Return the (X, Y) coordinate for the center point of the cell that contains the specified text.  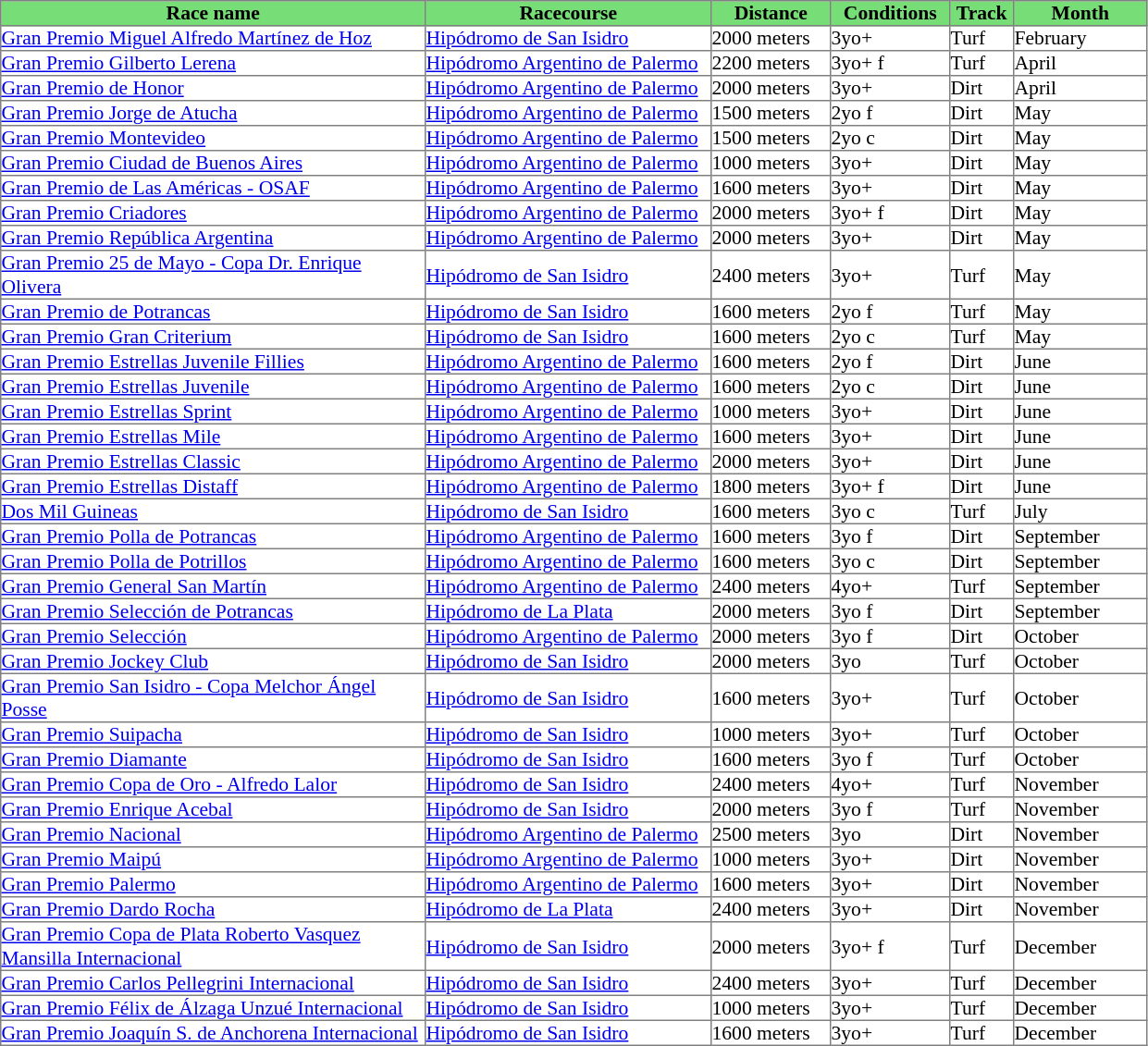
Gran Premio Palermo (213, 884)
Gran Premio Gilberto Lerena (213, 63)
Gran Premio de Potrancas (213, 311)
Gran Premio Jorge de Atucha (213, 113)
2200 meters (772, 63)
Gran Premio de Honor (213, 89)
Dos Mil Guineas (213, 511)
Gran Premio Enrique Acebal (213, 810)
1800 meters (772, 486)
Gran Premio Polla de Potrillos (213, 560)
Gran Premio Montevideo (213, 139)
Track (982, 13)
February (1080, 39)
Gran Premio General San Martín (213, 586)
Race name (213, 13)
Gran Premio Estrellas Sprint (213, 411)
Gran Premio Selección (213, 636)
Gran Premio Carlos Pellegrini Internacional (213, 982)
Gran Premio Estrellas Mile (213, 437)
Gran Premio Selección de Potrancas (213, 610)
Gran Premio 25 de Mayo - Copa Dr. Enrique Olivera (213, 275)
Gran Premio Criadores (213, 213)
Gran Premio Jockey Club (213, 660)
Gran Premio Estrellas Juvenile Fillies (213, 361)
Gran Premio Ciudad de Buenos Aires (213, 163)
Gran Premio República Argentina (213, 239)
Distance (772, 13)
Gran Premio Estrellas Classic (213, 461)
Gran Premio Estrellas Juvenile (213, 387)
Gran Premio de Las Américas - OSAF (213, 189)
Gran Premio Nacional (213, 834)
Month (1080, 13)
Gran Premio Joaquín S. de Anchorena Internacional (213, 1032)
Gran Premio Copa de Oro - Alfredo Lalor (213, 784)
Gran Premio Dardo Rocha (213, 910)
July (1080, 511)
Gran Premio Miguel Alfredo Martínez de Hoz (213, 39)
Gran Premio Estrellas Distaff (213, 486)
Gran Premio Polla de Potrancas (213, 536)
Gran Premio Félix de Álzaga Unzué Internacional (213, 1008)
Gran Premio San Isidro - Copa Melchor Ángel Posse (213, 697)
Gran Premio Suipacha (213, 734)
Gran Premio Gran Criterium (213, 337)
Racecourse (568, 13)
Conditions (890, 13)
2500 meters (772, 834)
Gran Premio Maipú (213, 860)
Gran Premio Diamante (213, 760)
Gran Premio Copa de Plata Roberto Vasquez Mansilla Internacional (213, 946)
